Capture the cell that displays the provided text and extract its (x, y) central coordinate. 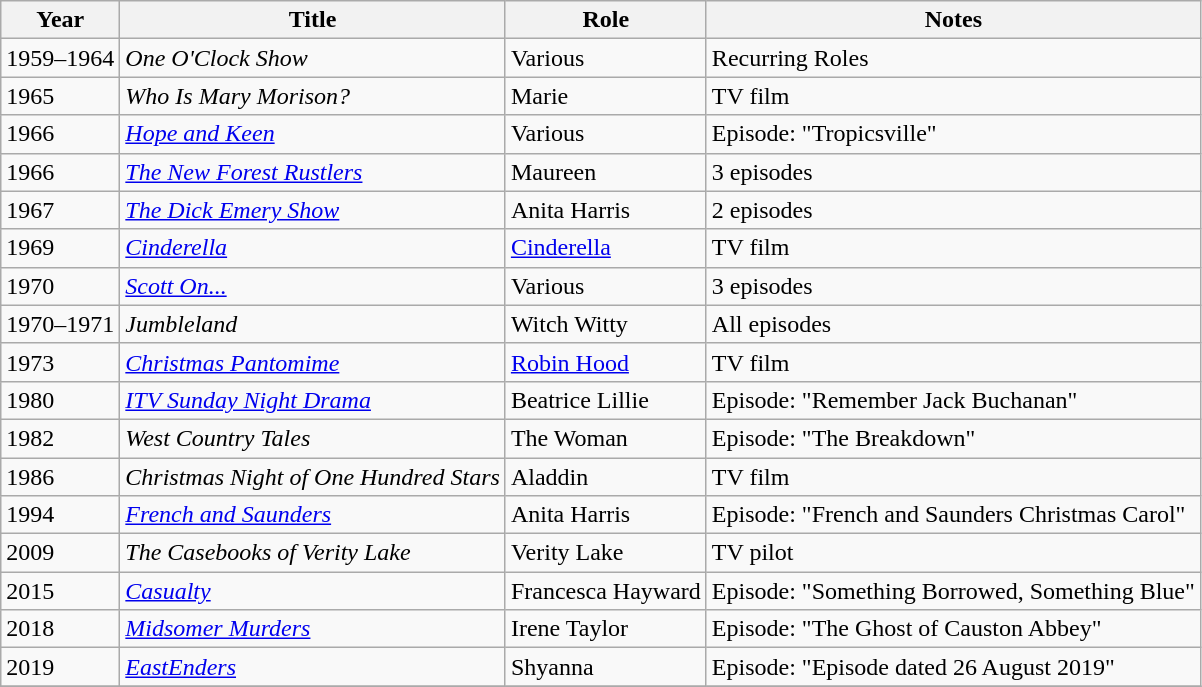
1982 (60, 438)
Episode: "Something Borrowed, Something Blue" (953, 591)
Francesca Hayward (606, 591)
Jumbleland (313, 324)
Recurring Roles (953, 58)
EastEnders (313, 667)
2015 (60, 591)
1980 (60, 400)
Verity Lake (606, 553)
1970 (60, 286)
The Casebooks of Verity Lake (313, 553)
Aladdin (606, 477)
Christmas Pantomime (313, 362)
The New Forest Rustlers (313, 172)
Notes (953, 20)
Midsomer Murders (313, 629)
Christmas Night of One Hundred Stars (313, 477)
West Country Tales (313, 438)
Year (60, 20)
Title (313, 20)
Shyanna (606, 667)
Episode: "The Breakdown" (953, 438)
TV pilot (953, 553)
2018 (60, 629)
ITV Sunday Night Drama (313, 400)
Who Is Mary Morison? (313, 96)
Casualty (313, 591)
Maureen (606, 172)
1973 (60, 362)
Robin Hood (606, 362)
Episode: "The Ghost of Causton Abbey" (953, 629)
French and Saunders (313, 515)
Episode: "Tropicsville" (953, 134)
1970–1971 (60, 324)
Irene Taylor (606, 629)
All episodes (953, 324)
Role (606, 20)
2009 (60, 553)
The Dick Emery Show (313, 210)
Beatrice Lillie (606, 400)
Scott On... (313, 286)
2 episodes (953, 210)
One O'Clock Show (313, 58)
Episode: "French and Saunders Christmas Carol" (953, 515)
1994 (60, 515)
1967 (60, 210)
Witch Witty (606, 324)
1965 (60, 96)
2019 (60, 667)
Hope and Keen (313, 134)
Episode: "Remember Jack Buchanan" (953, 400)
1959–1964 (60, 58)
Episode: "Episode dated 26 August 2019" (953, 667)
Marie (606, 96)
1969 (60, 248)
1986 (60, 477)
The Woman (606, 438)
